Detect which cell encompasses the target text, then output its (X, Y) center coordinate. 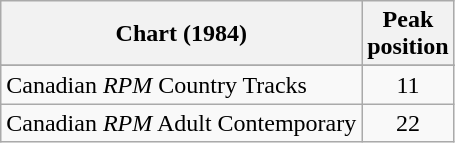
Canadian RPM Country Tracks (182, 85)
Chart (1984) (182, 34)
Canadian RPM Adult Contemporary (182, 123)
22 (408, 123)
11 (408, 85)
Peakposition (408, 34)
